Determine the (x, y) coordinate at the center of the cell enclosing the given text.  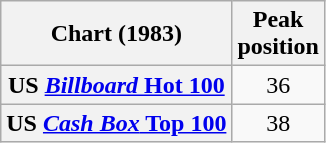
US Cash Box Top 100 (116, 123)
36 (278, 85)
US Billboard Hot 100 (116, 85)
Chart (1983) (116, 34)
38 (278, 123)
Peakposition (278, 34)
